Pinpoint the cell where the given text exists, returning its (X, Y) midpoint coordinate. 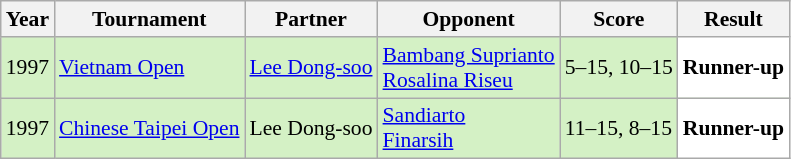
Opponent (469, 19)
Vietnam Open (149, 68)
Tournament (149, 19)
5–15, 10–15 (619, 68)
11–15, 8–15 (619, 128)
Sandiarto Finarsih (469, 128)
Bambang Suprianto Rosalina Riseu (469, 68)
Partner (310, 19)
Year (28, 19)
Result (734, 19)
Chinese Taipei Open (149, 128)
Score (619, 19)
